Return [x, y] of the center of cell containing provided text 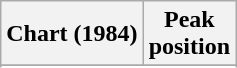
Chart (1984) [72, 34]
Peakposition [189, 34]
